Locate the cell with the specified text and output its (x, y) center coordinate. 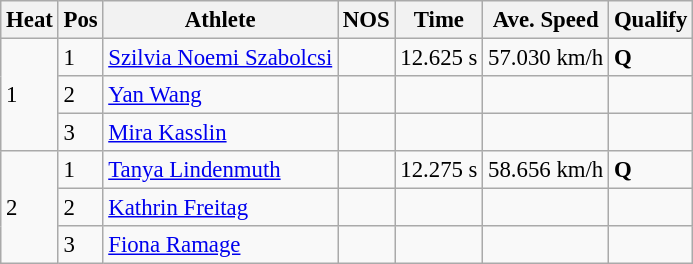
Ave. Speed (546, 20)
57.030 km/h (546, 58)
58.656 km/h (546, 170)
Athlete (220, 20)
Szilvia Noemi Szabolcsi (220, 58)
Qualify (651, 20)
Kathrin Freitag (220, 208)
12.625 s (439, 58)
Tanya Lindenmuth (220, 170)
12.275 s (439, 170)
Heat (30, 20)
Mira Kasslin (220, 133)
Pos (80, 20)
Fiona Ramage (220, 245)
Yan Wang (220, 95)
NOS (366, 20)
Time (439, 20)
